Pinpoint the cell where the given text exists, returning its (X, Y) midpoint coordinate. 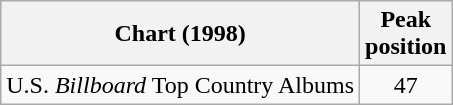
47 (406, 85)
Chart (1998) (180, 34)
Peakposition (406, 34)
U.S. Billboard Top Country Albums (180, 85)
